Return the [x, y] coordinate for the center point of the cell that contains the specified text.  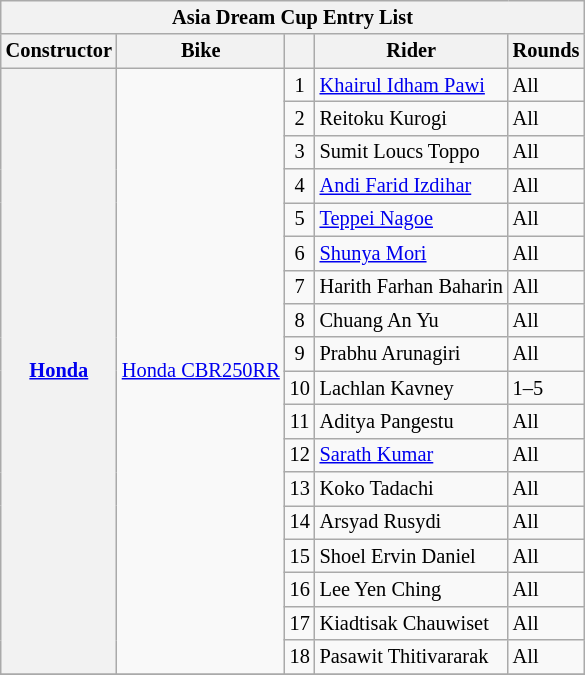
Andi Farid Izdihar [412, 186]
18 [300, 657]
Harith Farhan Baharin [412, 287]
12 [300, 455]
Shunya Mori [412, 253]
14 [300, 522]
2 [300, 118]
Asia Dream Cup Entry List [293, 17]
10 [300, 388]
13 [300, 489]
Pasawit Thitivararak [412, 657]
Sumit Loucs Toppo [412, 152]
Koko Tadachi [412, 489]
6 [300, 253]
Prabhu Arunagiri [412, 354]
Aditya Pangestu [412, 421]
Bike [201, 51]
Rounds [546, 51]
Chuang An Yu [412, 320]
15 [300, 556]
17 [300, 623]
Lee Yen Ching [412, 589]
Arsyad Rusydi [412, 522]
8 [300, 320]
1 [300, 85]
Lachlan Kavney [412, 388]
16 [300, 589]
Teppei Nagoe [412, 219]
Reitoku Kurogi [412, 118]
Shoel Ervin Daniel [412, 556]
3 [300, 152]
5 [300, 219]
9 [300, 354]
Khairul Idham Pawi [412, 85]
1–5 [546, 388]
Honda CBR250RR [201, 371]
Kiadtisak Chauwiset [412, 623]
Constructor [59, 51]
Sarath Kumar [412, 455]
11 [300, 421]
7 [300, 287]
Rider [412, 51]
4 [300, 186]
Honda [59, 371]
